From the cell containing the given text, extract its center point as [x, y] coordinate. 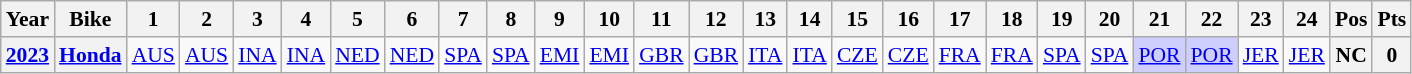
4 [306, 19]
9 [560, 19]
14 [809, 19]
12 [716, 19]
13 [765, 19]
18 [1012, 19]
22 [1212, 19]
2023 [28, 55]
Year [28, 19]
2 [206, 19]
19 [1062, 19]
NC [1352, 55]
23 [1261, 19]
24 [1307, 19]
Bike [90, 19]
Honda [90, 55]
21 [1159, 19]
Pos [1352, 19]
5 [357, 19]
Pts [1392, 19]
7 [463, 19]
3 [257, 19]
8 [511, 19]
6 [412, 19]
20 [1110, 19]
11 [662, 19]
1 [154, 19]
15 [858, 19]
0 [1392, 55]
17 [960, 19]
10 [609, 19]
16 [908, 19]
